From the cell containing the given text, extract its center point as (x, y) coordinate. 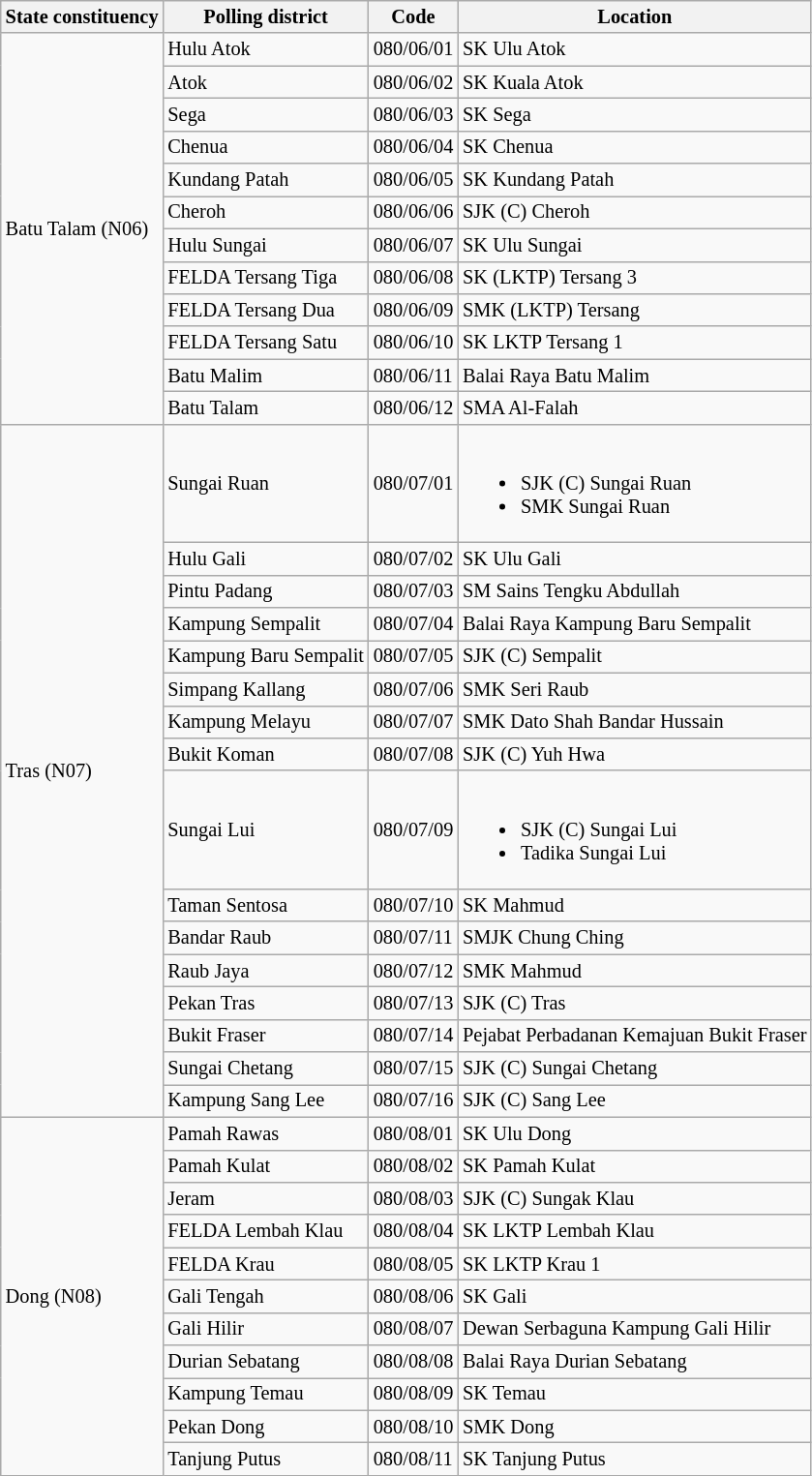
Pekan Tras (265, 1003)
080/08/02 (413, 1166)
Kampung Temau (265, 1394)
Batu Malim (265, 376)
080/08/08 (413, 1362)
SK (LKTP) Tersang 3 (635, 278)
Dong (N08) (82, 1296)
080/08/04 (413, 1231)
SJK (C) Cheroh (635, 212)
080/07/11 (413, 938)
Bukit Fraser (265, 1036)
080/06/06 (413, 212)
080/08/10 (413, 1427)
080/08/05 (413, 1264)
SK LKTP Krau 1 (635, 1264)
Pekan Dong (265, 1427)
SK Kundang Patah (635, 180)
080/07/03 (413, 591)
Polling district (265, 16)
Cheroh (265, 212)
FELDA Tersang Tiga (265, 278)
SK LKTP Lembah Klau (635, 1231)
SMK Dato Shah Bandar Hussain (635, 722)
SM Sains Tengku Abdullah (635, 591)
Kundang Patah (265, 180)
FELDA Krau (265, 1264)
Gali Tengah (265, 1296)
Taman Sentosa (265, 905)
Bukit Koman (265, 754)
080/06/12 (413, 407)
Simpang Kallang (265, 689)
080/07/02 (413, 558)
SJK (C) Sungai Chetang (635, 1069)
Hulu Gali (265, 558)
080/08/03 (413, 1198)
Code (413, 16)
080/06/05 (413, 180)
SJK (C) Sempalit (635, 656)
FELDA Tersang Satu (265, 343)
080/07/05 (413, 656)
Bandar Raub (265, 938)
SK Tanjung Putus (635, 1459)
SK Ulu Sungai (635, 245)
Pamah Kulat (265, 1166)
State constituency (82, 16)
SK Mahmud (635, 905)
080/06/01 (413, 49)
SK Temau (635, 1394)
SJK (C) Sungai RuanSMK Sungai Ruan (635, 483)
SMK Dong (635, 1427)
Sungai Lui (265, 829)
080/07/08 (413, 754)
Kampung Melayu (265, 722)
Location (635, 16)
080/07/10 (413, 905)
080/08/11 (413, 1459)
080/07/01 (413, 483)
Batu Talam (265, 407)
080/06/11 (413, 376)
SK Chenua (635, 147)
080/08/01 (413, 1133)
SMK (LKTP) Tersang (635, 310)
080/06/09 (413, 310)
080/08/06 (413, 1296)
Raub Jaya (265, 971)
Gali Hilir (265, 1329)
080/06/04 (413, 147)
Sungai Ruan (265, 483)
Hulu Atok (265, 49)
SK Kuala Atok (635, 82)
SK Pamah Kulat (635, 1166)
FELDA Lembah Klau (265, 1231)
080/08/09 (413, 1394)
080/07/07 (413, 722)
SMA Al-Falah (635, 407)
080/07/15 (413, 1069)
080/06/07 (413, 245)
080/07/14 (413, 1036)
Sega (265, 114)
Hulu Sungai (265, 245)
080/07/09 (413, 829)
080/08/07 (413, 1329)
Dewan Serbaguna Kampung Gali Hilir (635, 1329)
SK Ulu Gali (635, 558)
SMK Mahmud (635, 971)
Balai Raya Kampung Baru Sempalit (635, 624)
080/07/13 (413, 1003)
SK Sega (635, 114)
Jeram (265, 1198)
Sungai Chetang (265, 1069)
SJK (C) Sungai LuiTadika Sungai Lui (635, 829)
SMK Seri Raub (635, 689)
Balai Raya Batu Malim (635, 376)
SK Ulu Dong (635, 1133)
Pejabat Perbadanan Kemajuan Bukit Fraser (635, 1036)
Tanjung Putus (265, 1459)
SK Gali (635, 1296)
Atok (265, 82)
SMJK Chung Ching (635, 938)
Durian Sebatang (265, 1362)
Balai Raya Durian Sebatang (635, 1362)
SJK (C) Sungak Klau (635, 1198)
Pamah Rawas (265, 1133)
Pintu Padang (265, 591)
SJK (C) Sang Lee (635, 1100)
Batu Talam (N06) (82, 228)
080/06/02 (413, 82)
SK LKTP Tersang 1 (635, 343)
SJK (C) Tras (635, 1003)
Kampung Sang Lee (265, 1100)
SK Ulu Atok (635, 49)
SJK (C) Yuh Hwa (635, 754)
080/07/16 (413, 1100)
Kampung Sempalit (265, 624)
Kampung Baru Sempalit (265, 656)
FELDA Tersang Dua (265, 310)
080/07/04 (413, 624)
080/06/03 (413, 114)
080/07/06 (413, 689)
080/07/12 (413, 971)
080/06/10 (413, 343)
080/06/08 (413, 278)
Tras (N07) (82, 770)
Chenua (265, 147)
